From the cell containing the given text, extract its center point as [X, Y] coordinate. 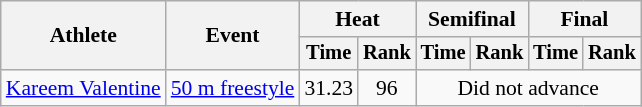
Final [584, 19]
Athlete [84, 36]
96 [387, 88]
Event [233, 36]
Kareem Valentine [84, 88]
31.23 [328, 88]
Did not advance [528, 88]
Heat [357, 19]
Semifinal [472, 19]
50 m freestyle [233, 88]
